Search for the cell housing the specified text and yield its (X, Y) center coordinate. 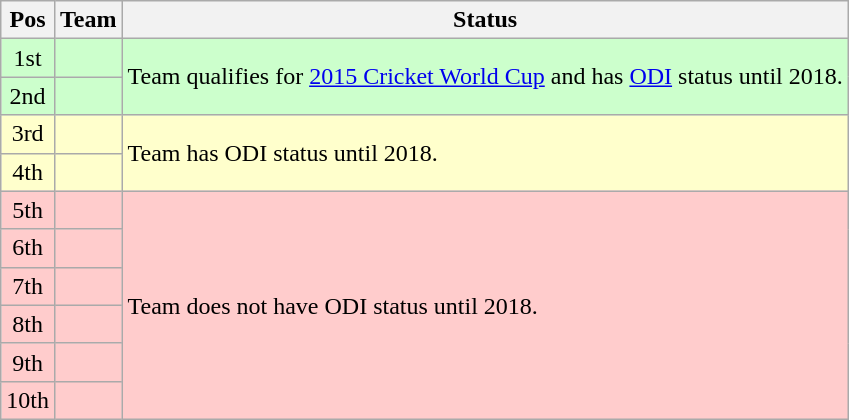
1st (28, 58)
7th (28, 286)
6th (28, 248)
Status (485, 20)
5th (28, 210)
Team qualifies for 2015 Cricket World Cup and has ODI status until 2018. (485, 77)
Team (88, 20)
10th (28, 400)
4th (28, 172)
2nd (28, 96)
Pos (28, 20)
9th (28, 362)
Team does not have ODI status until 2018. (485, 305)
Team has ODI status until 2018. (485, 153)
3rd (28, 134)
8th (28, 324)
